Detect which cell encompasses the target text, then output its (X, Y) center coordinate. 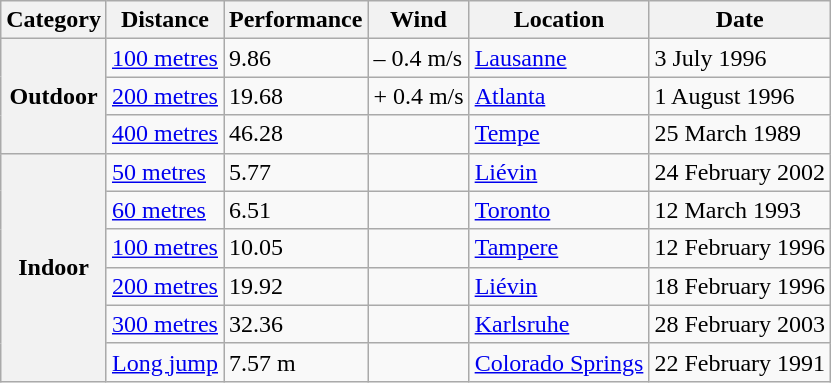
50 metres (164, 172)
22 February 1991 (740, 362)
– 0.4 m/s (418, 58)
32.36 (296, 324)
Atlanta (559, 96)
Lausanne (559, 58)
Long jump (164, 362)
19.68 (296, 96)
Performance (296, 20)
9.86 (296, 58)
60 metres (164, 210)
Indoor (54, 267)
Karlsruhe (559, 324)
19.92 (296, 286)
25 March 1989 (740, 134)
18 February 1996 (740, 286)
Tampere (559, 248)
12 March 1993 (740, 210)
7.57 m (296, 362)
5.77 (296, 172)
Date (740, 20)
Colorado Springs (559, 362)
+ 0.4 m/s (418, 96)
Location (559, 20)
Outdoor (54, 96)
24 February 2002 (740, 172)
10.05 (296, 248)
300 metres (164, 324)
Tempe (559, 134)
6.51 (296, 210)
Wind (418, 20)
400 metres (164, 134)
46.28 (296, 134)
Distance (164, 20)
Category (54, 20)
1 August 1996 (740, 96)
Toronto (559, 210)
28 February 2003 (740, 324)
12 February 1996 (740, 248)
3 July 1996 (740, 58)
